Capture the cell that displays the provided text and extract its (X, Y) central coordinate. 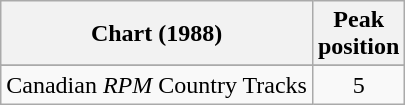
5 (358, 85)
Canadian RPM Country Tracks (157, 85)
Peakposition (358, 34)
Chart (1988) (157, 34)
